For the text-containing cell, return its midpoint in (X, Y) coordinate format. 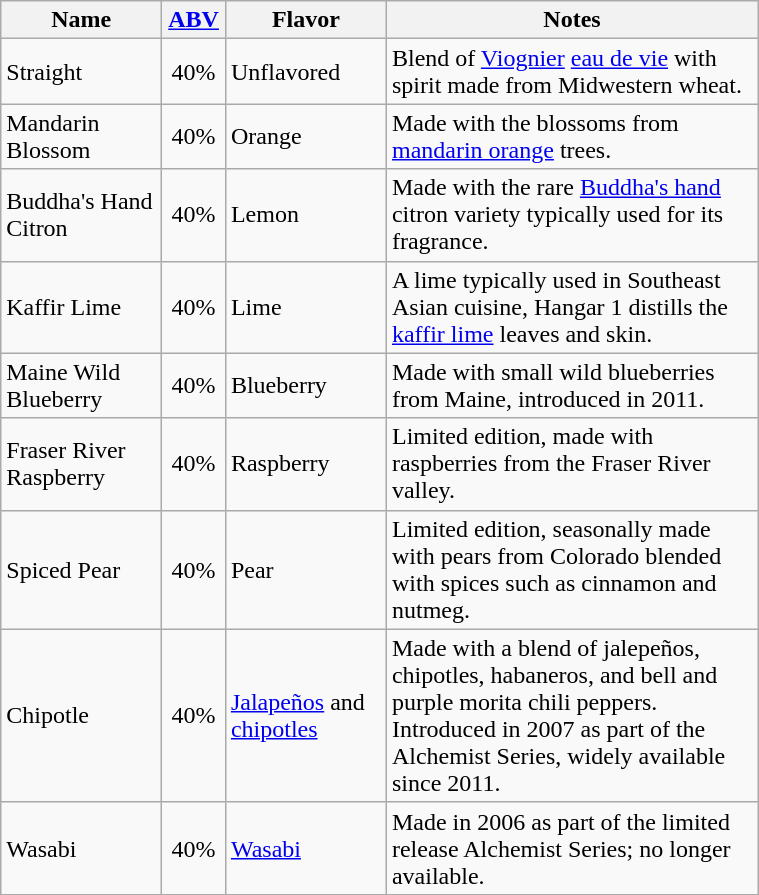
Unflavored (306, 72)
Raspberry (306, 464)
Blend of Viognier eau de vie with spirit made from Midwestern wheat. (572, 72)
Made with small wild blueberries from Maine, introduced in 2011. (572, 386)
Kaffir Lime (82, 307)
Maine Wild Blueberry (82, 386)
Fraser River Raspberry (82, 464)
Flavor (306, 20)
Lemon (306, 215)
Buddha's Hand Citron (82, 215)
Pear (306, 570)
Lime (306, 307)
Mandarin Blossom (82, 136)
Straight (82, 72)
Spiced Pear (82, 570)
Made in 2006 as part of the limited release Alchemist Series; no longer available. (572, 848)
Notes (572, 20)
Chipotle (82, 716)
Jalapeños and chipotles (306, 716)
Limited edition, made with raspberries from the Fraser River valley. (572, 464)
Orange (306, 136)
Made with the blossoms from mandarin orange trees. (572, 136)
ABV (194, 20)
Made with the rare Buddha's hand citron variety typically used for its fragrance. (572, 215)
Blueberry (306, 386)
Limited edition, seasonally made with pears from Colorado blended with spices such as cinnamon and nutmeg. (572, 570)
A lime typically used in Southeast Asian cuisine, Hangar 1 distills the kaffir lime leaves and skin. (572, 307)
Name (82, 20)
